Locate the cell with the specified text and output its [X, Y] center coordinate. 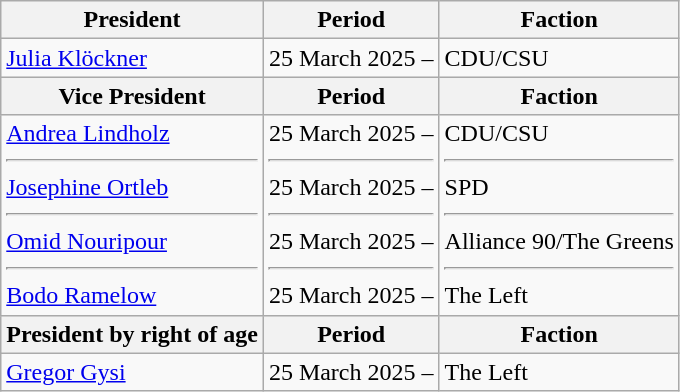
President [132, 20]
Vice President [132, 96]
Gregor Gysi [132, 372]
The Left [559, 372]
CDU/CSU [559, 58]
President by right of age [132, 334]
CDU/CSUSPDAlliance 90/The GreensThe Left [559, 215]
25 March 2025 –25 March 2025 –25 March 2025 –25 March 2025 – [351, 215]
Julia Klöckner [132, 58]
Andrea LindholzJosephine OrtlebOmid NouripourBodo Ramelow [132, 215]
